Locate the cell with the specified text and output its [x, y] center coordinate. 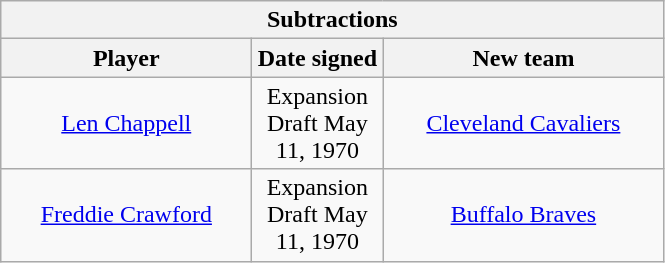
Len Chappell [126, 123]
Cleveland Cavaliers [524, 123]
Freddie Crawford [126, 215]
Buffalo Braves [524, 215]
Date signed [318, 58]
New team [524, 58]
Player [126, 58]
Subtractions [332, 20]
